Search for the cell housing the specified text and yield its [x, y] center coordinate. 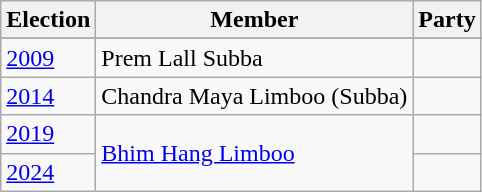
Bhim Hang Limboo [254, 153]
Member [254, 20]
2024 [48, 172]
2019 [48, 134]
Party [447, 20]
2009 [48, 58]
Chandra Maya Limboo (Subba) [254, 96]
Prem Lall Subba [254, 58]
2014 [48, 96]
Election [48, 20]
